For the text-containing cell, return its midpoint in [x, y] coordinate format. 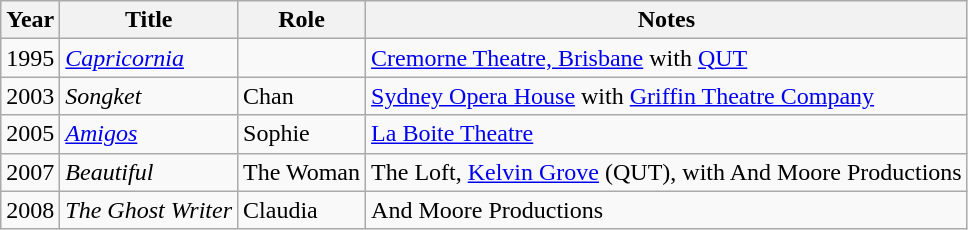
Cremorne Theatre, Brisbane with QUT [667, 58]
Role [302, 20]
Title [149, 20]
The Loft, Kelvin Grove (QUT), with And Moore Productions [667, 172]
Notes [667, 20]
2003 [30, 96]
1995 [30, 58]
Amigos [149, 134]
2007 [30, 172]
The Ghost Writer [149, 210]
Beautiful [149, 172]
Sophie [302, 134]
Capricornia [149, 58]
Songket [149, 96]
La Boite Theatre [667, 134]
2008 [30, 210]
Chan [302, 96]
And Moore Productions [667, 210]
2005 [30, 134]
Year [30, 20]
Sydney Opera House with Griffin Theatre Company [667, 96]
Claudia [302, 210]
The Woman [302, 172]
